Extract the (X, Y) coordinate from the center of the cell holding the provided text.  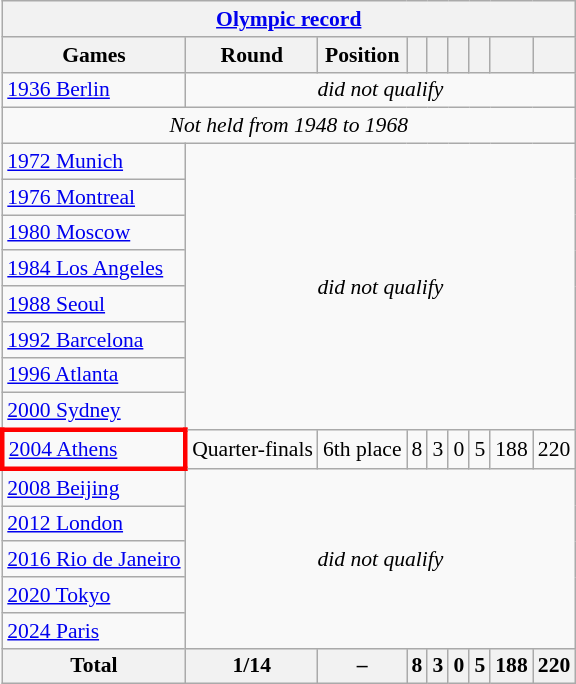
Not held from 1948 to 1968 (288, 126)
2012 London (94, 524)
1936 Berlin (94, 90)
1992 Barcelona (94, 340)
1972 Munich (94, 162)
Quarter-finals (252, 450)
2000 Sydney (94, 412)
– (362, 666)
1996 Atlanta (94, 375)
1980 Moscow (94, 233)
1/14 (252, 666)
2016 Rio de Janeiro (94, 560)
6th place (362, 450)
2004 Athens (94, 450)
2024 Paris (94, 631)
1976 Montreal (94, 197)
1984 Los Angeles (94, 269)
2020 Tokyo (94, 595)
Olympic record (288, 19)
Total (94, 666)
Position (362, 55)
2008 Beijing (94, 488)
Round (252, 55)
Games (94, 55)
1988 Seoul (94, 304)
